Scan for the cell matching the given text and deliver its (X, Y) coordinate at center. 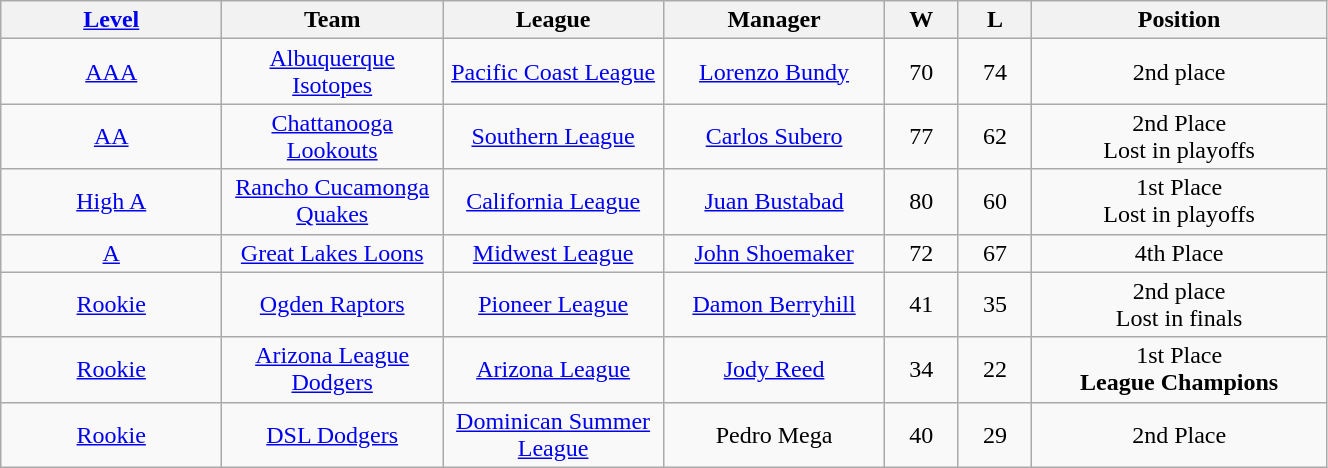
Chattanooga Lookouts (332, 136)
Pioneer League (554, 304)
62 (995, 136)
Great Lakes Loons (332, 253)
60 (995, 202)
DSL Dodgers (332, 434)
Midwest League (554, 253)
Position (1180, 20)
2nd Place (1180, 434)
2nd place (1180, 72)
Jody Reed (774, 370)
1st Place League Champions (1180, 370)
74 (995, 72)
Team (332, 20)
67 (995, 253)
Manager (774, 20)
Arizona League Dodgers (332, 370)
Pacific Coast League (554, 72)
Dominican Summer League (554, 434)
35 (995, 304)
California League (554, 202)
High A (112, 202)
72 (922, 253)
John Shoemaker (774, 253)
2nd PlaceLost in playoffs (1180, 136)
Ogden Raptors (332, 304)
L (995, 20)
Level (112, 20)
League (554, 20)
40 (922, 434)
Juan Bustabad (774, 202)
Rancho Cucamonga Quakes (332, 202)
Lorenzo Bundy (774, 72)
22 (995, 370)
Pedro Mega (774, 434)
W (922, 20)
Arizona League (554, 370)
1st PlaceLost in playoffs (1180, 202)
4th Place (1180, 253)
80 (922, 202)
Damon Berryhill (774, 304)
29 (995, 434)
77 (922, 136)
70 (922, 72)
2nd place Lost in finals (1180, 304)
A (112, 253)
AAA (112, 72)
41 (922, 304)
Carlos Subero (774, 136)
Albuquerque Isotopes (332, 72)
Southern League (554, 136)
34 (922, 370)
AA (112, 136)
